Detect which cell encompasses the target text, then output its (x, y) center coordinate. 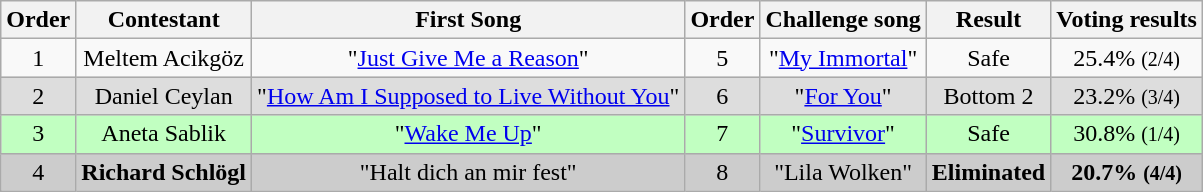
First Song (468, 20)
23.2% (3/4) (1127, 96)
"Survivor" (843, 134)
Aneta Sablik (164, 134)
Meltem Acikgöz (164, 58)
25.4% (2/4) (1127, 58)
Contestant (164, 20)
4 (38, 172)
30.8% (1/4) (1127, 134)
Challenge song (843, 20)
1 (38, 58)
Eliminated (988, 172)
Richard Schlögl (164, 172)
Bottom 2 (988, 96)
Result (988, 20)
5 (722, 58)
2 (38, 96)
"Wake Me Up" (468, 134)
"For You" (843, 96)
"My Immortal" (843, 58)
8 (722, 172)
7 (722, 134)
3 (38, 134)
"Halt dich an mir fest" (468, 172)
6 (722, 96)
Voting results (1127, 20)
Daniel Ceylan (164, 96)
"Lila Wolken" (843, 172)
"How Am I Supposed to Live Without You" (468, 96)
20.7% (4/4) (1127, 172)
"Just Give Me a Reason" (468, 58)
